Return (X, Y) of the center of cell containing provided text 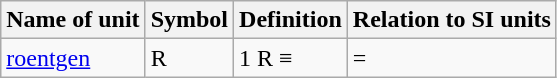
1 R ≡ (291, 58)
R (189, 58)
Relation to SI units (452, 20)
Definition (291, 20)
roentgen (73, 58)
= (452, 58)
Name of unit (73, 20)
Symbol (189, 20)
